From the cell containing the given text, extract its center point as (X, Y) coordinate. 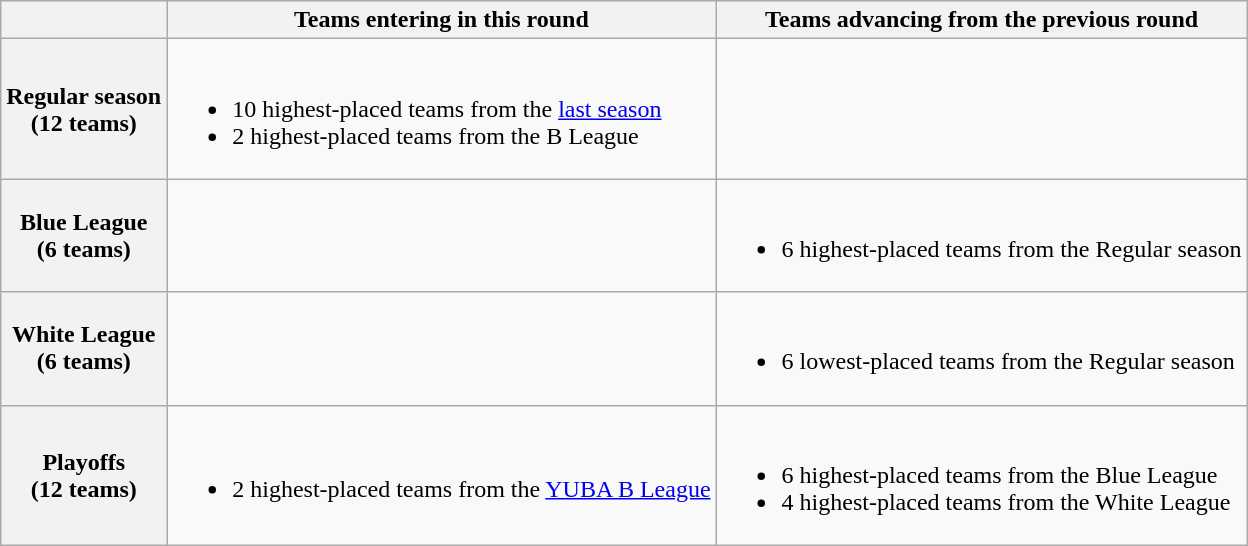
6 highest-placed teams from the Blue League4 highest-placed teams from the White League (982, 475)
Teams advancing from the previous round (982, 20)
Teams entering in this round (442, 20)
6 highest-placed teams from the Regular season (982, 236)
Blue League(6 teams) (84, 236)
2 highest-placed teams from the YUBA B League (442, 475)
White League(6 teams) (84, 348)
10 highest-placed teams from the last season2 highest-placed teams from the B League (442, 109)
6 lowest-placed teams from the Regular season (982, 348)
Regular season(12 teams) (84, 109)
Playoffs(12 teams) (84, 475)
